Detect which cell encompasses the target text, then output its (X, Y) center coordinate. 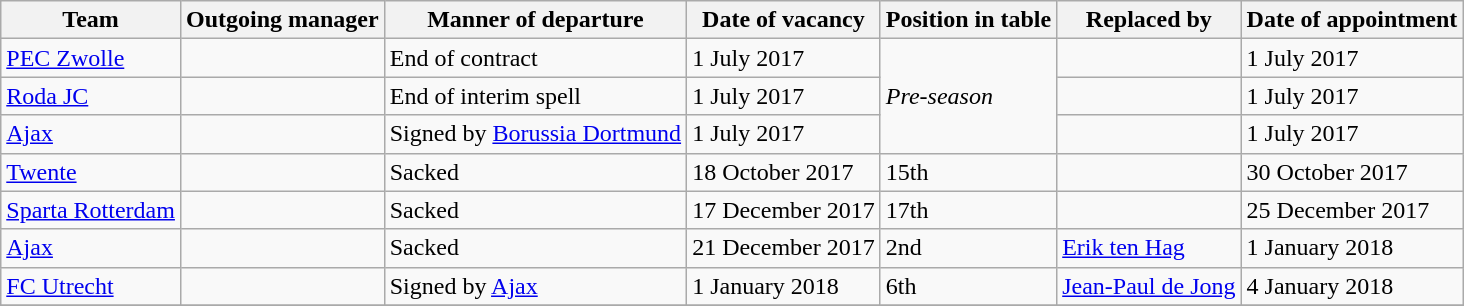
Jean-Paul de Jong (1149, 286)
Signed by Ajax (535, 286)
Date of vacancy (784, 20)
17th (968, 210)
Replaced by (1149, 20)
Pre-season (968, 96)
4 January 2018 (1352, 286)
17 December 2017 (784, 210)
Twente (91, 172)
18 October 2017 (784, 172)
FC Utrecht (91, 286)
Manner of departure (535, 20)
PEC Zwolle (91, 58)
Sparta Rotterdam (91, 210)
25 December 2017 (1352, 210)
End of contract (535, 58)
6th (968, 286)
21 December 2017 (784, 248)
Position in table (968, 20)
15th (968, 172)
2nd (968, 248)
Roda JC (91, 96)
30 October 2017 (1352, 172)
End of interim spell (535, 96)
Signed by Borussia Dortmund (535, 134)
Date of appointment (1352, 20)
Team (91, 20)
Erik ten Hag (1149, 248)
Outgoing manager (282, 20)
